Scan for the cell matching the given text and deliver its (x, y) coordinate at center. 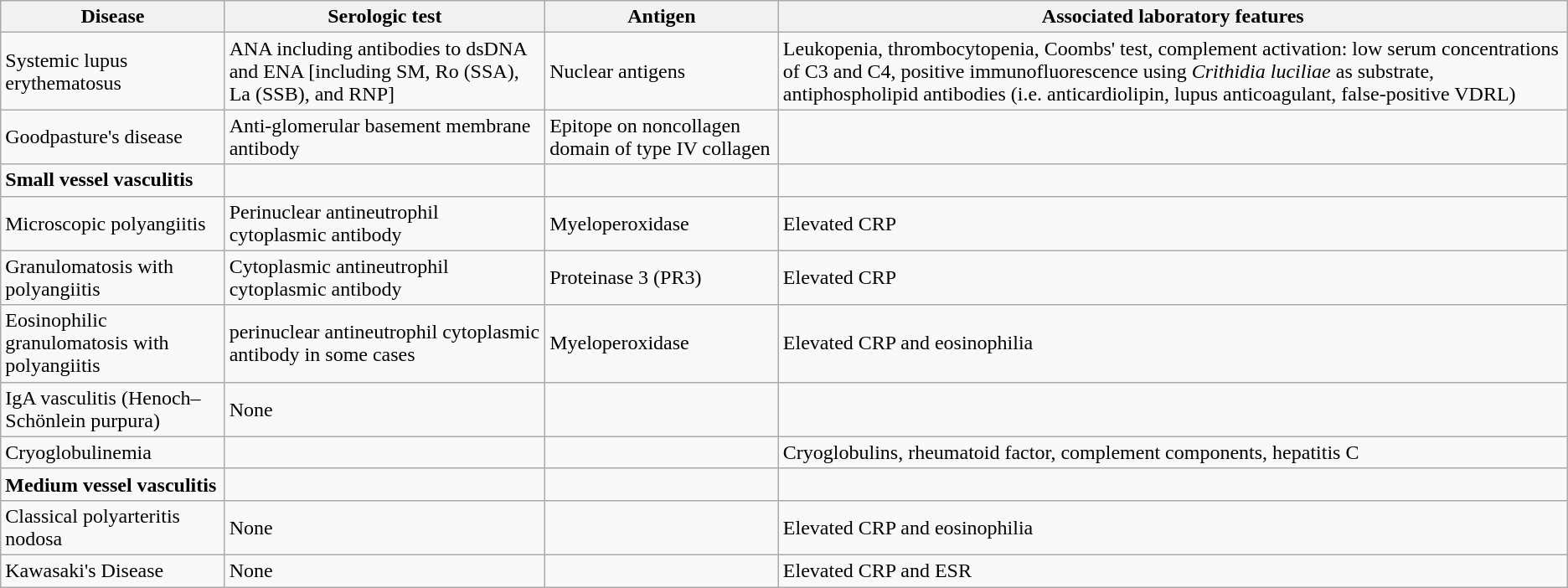
Proteinase 3 (PR3) (662, 278)
Anti-glomerular basement membrane antibody (384, 137)
Microscopic polyangiitis (112, 223)
Perinuclear antineutrophil cytoplasmic antibody (384, 223)
Eosinophilic granulomatosis with polyangiitis (112, 343)
ANA including antibodies to dsDNA and ENA [including SM, Ro (SSA), La (SSB), and RNP] (384, 71)
Cryoglobulins, rheumatoid factor, complement components, hepatitis C (1173, 452)
Nuclear antigens (662, 71)
Kawasaki's Disease (112, 570)
Serologic test (384, 17)
Cryoglobulinemia (112, 452)
Cytoplasmic antineutrophil cytoplasmic antibody (384, 278)
Small vessel vasculitis (112, 180)
Goodpasture's disease (112, 137)
perinuclear antineutrophil cytoplasmic antibody in some cases (384, 343)
Antigen (662, 17)
Medium vessel vasculitis (112, 484)
Epitope on noncollagen domain of type IV collagen (662, 137)
Classical polyarteritis nodosa (112, 528)
Systemic lupus erythematosus (112, 71)
Granulomatosis with polyangiitis (112, 278)
Associated laboratory features (1173, 17)
Disease (112, 17)
IgA vasculitis (Henoch–Schönlein purpura) (112, 409)
Elevated CRP and ESR (1173, 570)
